Locate the cell with the specified text and output its (x, y) center coordinate. 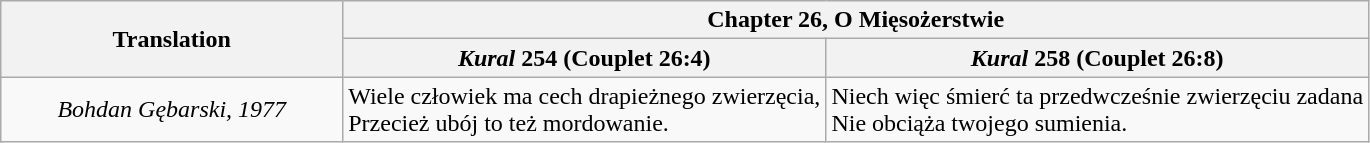
Bohdan Gębarski, 1977 (172, 110)
Translation (172, 39)
Chapter 26, O Mięsożerstwie (856, 20)
Kural 258 (Couplet 26:8) (1098, 58)
Niech więc śmierć ta przedwcześnie zwierzęciu zadanaNie obciąża twojego sumienia. (1098, 110)
Wiele człowiek ma cech drapieżnego zwierzęcia,Przecież ubój to też mordowanie. (584, 110)
Kural 254 (Couplet 26:4) (584, 58)
